Determine the (X, Y) coordinate at the center of the cell enclosing the given text.  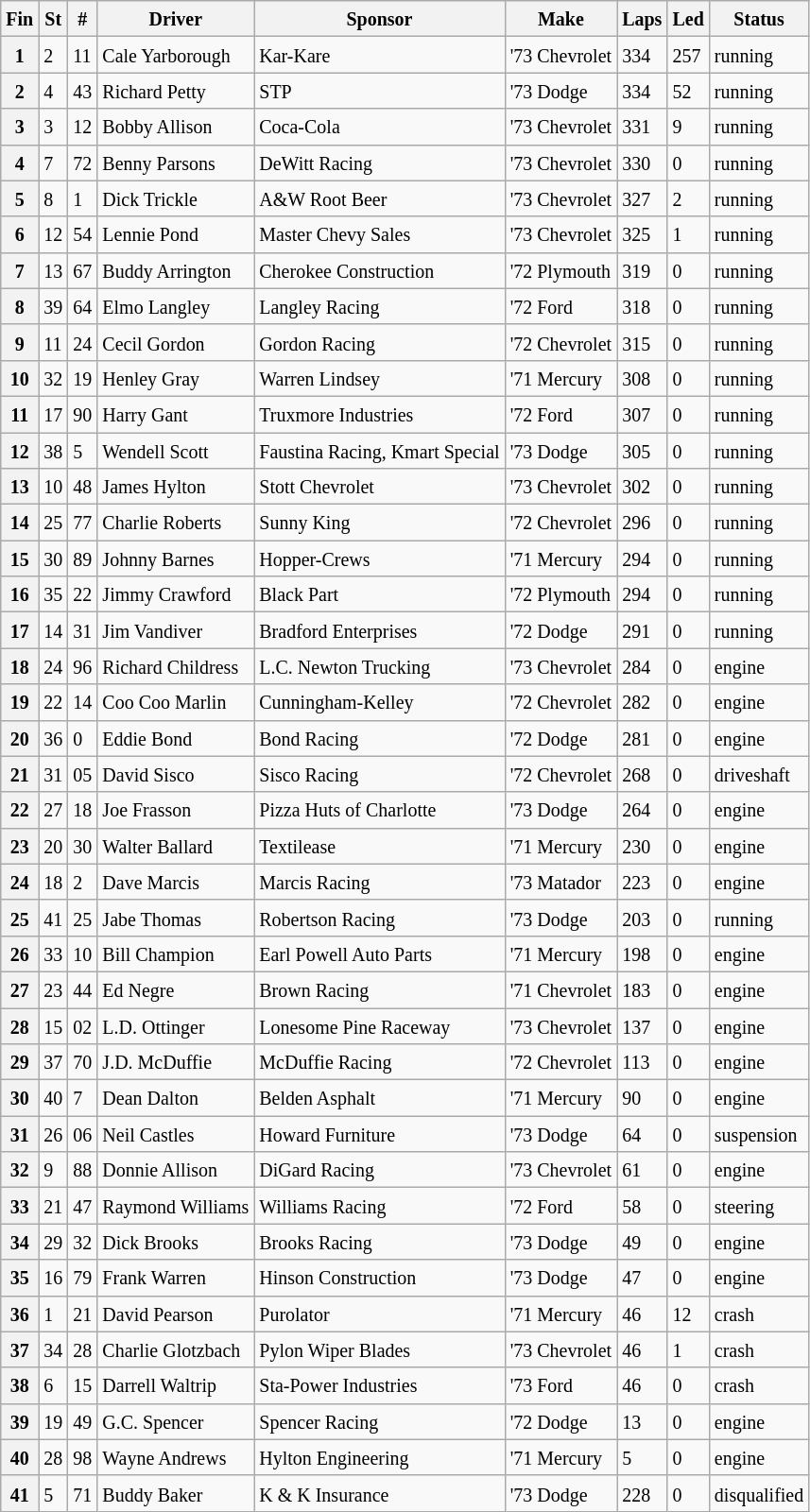
Make (560, 19)
307 (643, 414)
Kar-Kare (380, 55)
70 (83, 1062)
Brown Racing (380, 989)
71 (83, 1493)
J.D. McDuffie (176, 1062)
58 (643, 1206)
330 (643, 163)
Wendell Scott (176, 451)
308 (643, 378)
G.C. Spencer (176, 1421)
Frank Warren (176, 1278)
203 (643, 918)
44 (83, 989)
Hopper-Crews (380, 558)
Darrell Waltrip (176, 1385)
driveshaft (758, 774)
54 (83, 234)
315 (643, 342)
Stott Chevrolet (380, 487)
Earl Powell Auto Parts (380, 954)
Truxmore Industries (380, 414)
Eddie Bond (176, 738)
suspension (758, 1134)
Master Chevy Sales (380, 234)
Bill Champion (176, 954)
Harry Gant (176, 414)
296 (643, 523)
Fin (20, 19)
183 (643, 989)
223 (643, 882)
Hylton Engineering (380, 1457)
302 (643, 487)
Laps (643, 19)
Spencer Racing (380, 1421)
96 (83, 666)
A&W Root Beer (380, 198)
89 (83, 558)
77 (83, 523)
Williams Racing (380, 1206)
Langley Racing (380, 306)
327 (643, 198)
Bradford Enterprises (380, 630)
Cherokee Construction (380, 270)
305 (643, 451)
Led (688, 19)
02 (83, 1025)
McDuffie Racing (380, 1062)
Coca-Cola (380, 127)
Elmo Langley (176, 306)
DiGard Racing (380, 1170)
282 (643, 702)
264 (643, 810)
Bobby Allison (176, 127)
Status (758, 19)
Henley Gray (176, 378)
Charlie Glotzbach (176, 1349)
Sponsor (380, 19)
Neil Castles (176, 1134)
Textilease (380, 846)
Sta-Power Industries (380, 1385)
Sisco Racing (380, 774)
steering (758, 1206)
Jim Vandiver (176, 630)
Cunningham-Kelley (380, 702)
284 (643, 666)
Dick Brooks (176, 1242)
318 (643, 306)
52 (688, 91)
Hinson Construction (380, 1278)
Coo Coo Marlin (176, 702)
Jimmy Crawford (176, 594)
06 (83, 1134)
Howard Furniture (380, 1134)
230 (643, 846)
257 (688, 55)
Brooks Racing (380, 1242)
331 (643, 127)
72 (83, 163)
88 (83, 1170)
Black Part (380, 594)
James Hylton (176, 487)
Jabe Thomas (176, 918)
'73 Ford (560, 1385)
# (83, 19)
Pizza Huts of Charlotte (380, 810)
Johnny Barnes (176, 558)
Ed Negre (176, 989)
Buddy Arrington (176, 270)
05 (83, 774)
Belden Asphalt (380, 1098)
DeWitt Racing (380, 163)
Walter Ballard (176, 846)
Purolator (380, 1314)
Cale Yarborough (176, 55)
98 (83, 1457)
137 (643, 1025)
L.C. Newton Trucking (380, 666)
Warren Lindsey (380, 378)
Raymond Williams (176, 1206)
Bond Racing (380, 738)
STP (380, 91)
'71 Chevrolet (560, 989)
113 (643, 1062)
79 (83, 1278)
61 (643, 1170)
67 (83, 270)
Marcis Racing (380, 882)
Lennie Pond (176, 234)
268 (643, 774)
David Pearson (176, 1314)
319 (643, 270)
L.D. Ottinger (176, 1025)
Richard Childress (176, 666)
198 (643, 954)
Dave Marcis (176, 882)
Charlie Roberts (176, 523)
Lonesome Pine Raceway (380, 1025)
48 (83, 487)
Faustina Racing, Kmart Special (380, 451)
325 (643, 234)
Cecil Gordon (176, 342)
Driver (176, 19)
disqualified (758, 1493)
K & K Insurance (380, 1493)
Donnie Allison (176, 1170)
Dean Dalton (176, 1098)
Joe Frasson (176, 810)
St (53, 19)
Benny Parsons (176, 163)
Dick Trickle (176, 198)
291 (643, 630)
Richard Petty (176, 91)
Gordon Racing (380, 342)
David Sisco (176, 774)
Robertson Racing (380, 918)
281 (643, 738)
Sunny King (380, 523)
Pylon Wiper Blades (380, 1349)
Wayne Andrews (176, 1457)
'73 Matador (560, 882)
Buddy Baker (176, 1493)
43 (83, 91)
228 (643, 1493)
